Return the [X, Y] coordinate for the center point of the cell that contains the specified text.  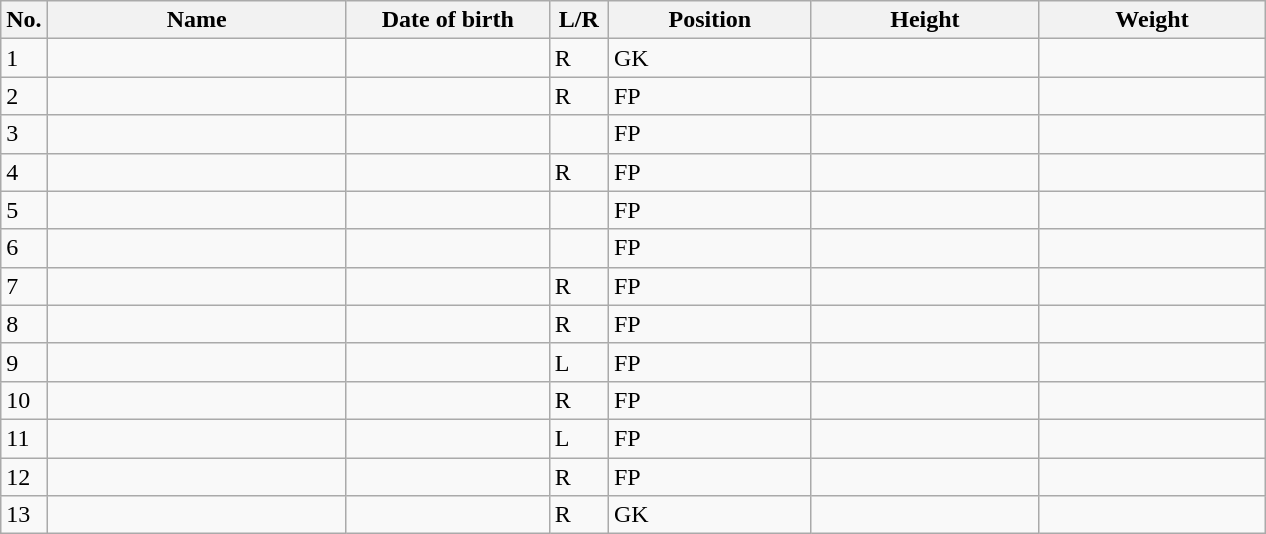
8 [24, 324]
Position [710, 20]
11 [24, 438]
No. [24, 20]
10 [24, 400]
Height [924, 20]
L/R [578, 20]
Weight [1152, 20]
4 [24, 172]
Name [196, 20]
9 [24, 362]
12 [24, 477]
Date of birth [448, 20]
3 [24, 134]
2 [24, 96]
13 [24, 515]
5 [24, 210]
7 [24, 286]
1 [24, 58]
6 [24, 248]
